Provide the [x, y] coordinate of the cell's center where the given text is located.  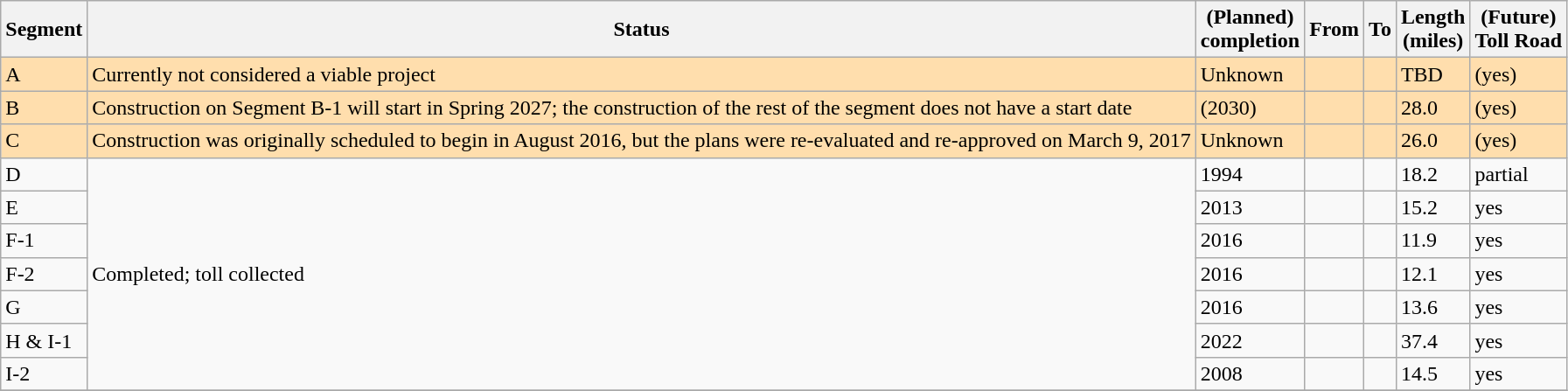
H & I-1 [44, 340]
12.1 [1432, 274]
14.5 [1432, 374]
(Planned)completion [1250, 30]
11.9 [1432, 241]
2013 [1250, 207]
(2030) [1250, 108]
E [44, 207]
26.0 [1432, 141]
D [44, 174]
18.2 [1432, 174]
13.6 [1432, 307]
Segment [44, 30]
Currently not considered a viable project [642, 74]
F-2 [44, 274]
15.2 [1432, 207]
partial [1518, 174]
F-1 [44, 241]
1994 [1250, 174]
C [44, 141]
A [44, 74]
Construction on Segment B-1 will start in Spring 2027; the construction of the rest of the segment does not have a start date [642, 108]
I-2 [44, 374]
Status [642, 30]
(Future)Toll Road [1518, 30]
Completed; toll collected [642, 274]
2008 [1250, 374]
Length(miles) [1432, 30]
37.4 [1432, 340]
TBD [1432, 74]
28.0 [1432, 108]
From [1335, 30]
To [1380, 30]
G [44, 307]
Construction was originally scheduled to begin in August 2016, but the plans were re-evaluated and re-approved on March 9, 2017 [642, 141]
2022 [1250, 340]
B [44, 108]
